Search for the cell housing the specified text and yield its (X, Y) center coordinate. 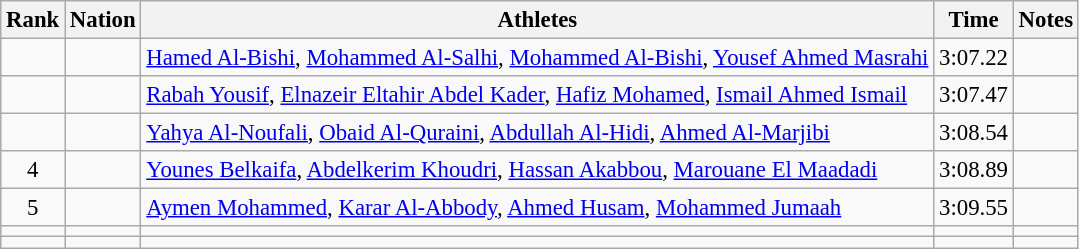
5 (33, 208)
Notes (1046, 20)
Athletes (538, 20)
Hamed Al-Bishi, Mohammed Al-Salhi, Mohammed Al-Bishi, Yousef Ahmed Masrahi (538, 58)
3:07.47 (974, 95)
Rank (33, 20)
3:08.54 (974, 133)
Time (974, 20)
Rabah Yousif, Elnazeir Eltahir Abdel Kader, Hafiz Mohamed, Ismail Ahmed Ismail (538, 95)
Aymen Mohammed, Karar Al-Abbody, Ahmed Husam, Mohammed Jumaah (538, 208)
3:08.89 (974, 170)
Yahya Al-Noufali, Obaid Al-Quraini, Abdullah Al-Hidi, Ahmed Al-Marjibi (538, 133)
3:07.22 (974, 58)
3:09.55 (974, 208)
4 (33, 170)
Nation (103, 20)
Younes Belkaifa, Abdelkerim Khoudri, Hassan Akabbou, Marouane El Maadadi (538, 170)
